Detect which cell encompasses the target text, then output its (X, Y) center coordinate. 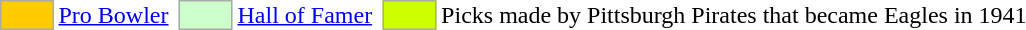
Hall of Famer (305, 15)
Pro Bowler (114, 15)
